Output the [X, Y] coordinate of the center of the cell containing the given text.  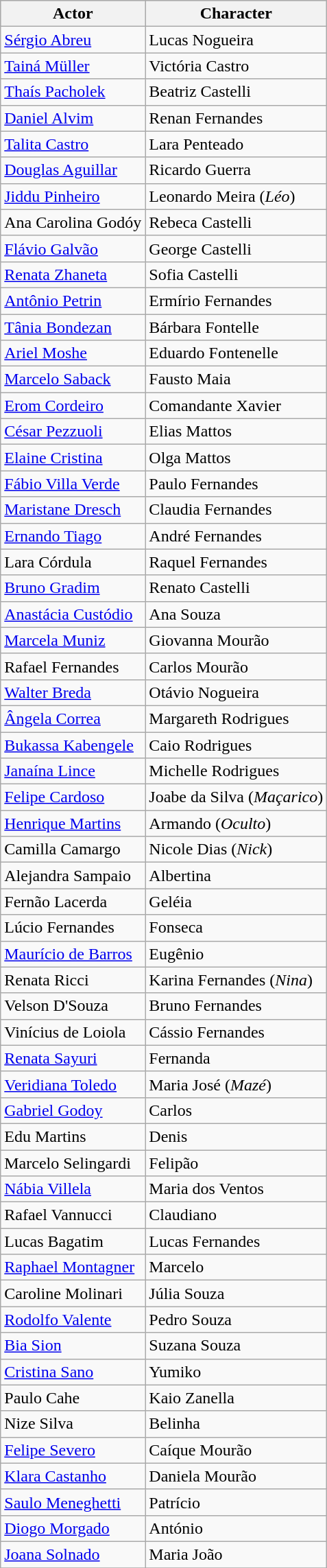
Bárbara Fontelle [236, 327]
Joabe da Silva (Maçarico) [236, 797]
Caroline Molinari [73, 1294]
Ana Souza [236, 614]
Character [236, 14]
Antônio Petrin [73, 301]
Albertina [236, 876]
Erom Cordeiro [73, 406]
Anastácia Custódio [73, 614]
Bruno Gradim [73, 588]
André Fernandes [236, 536]
Joana Solnado [73, 1554]
Diogo Morgado [73, 1528]
Felipão [236, 1163]
Raquel Fernandes [236, 562]
Nize Silva [73, 1424]
Claudiano [236, 1215]
Rafael Fernandes [73, 666]
Lara Penteado [236, 144]
Fausto Maia [236, 379]
Vinícius de Loiola [73, 1032]
Nábia Villela [73, 1189]
Beatriz Castelli [236, 92]
Ana Carolina Godóy [73, 222]
Júlia Souza [236, 1294]
Cristina Sano [73, 1372]
Tânia Bondezan [73, 327]
Lúcio Fernandes [73, 928]
Actor [73, 14]
Alejandra Sampaio [73, 876]
Maria João [236, 1554]
Ariel Moshe [73, 353]
Leonardo Meira (Léo) [236, 196]
Ricardo Guerra [236, 170]
Comandante Xavier [236, 406]
Sérgio Abreu [73, 40]
Jiddu Pinheiro [73, 196]
Marcelo Saback [73, 379]
Carlos [236, 1110]
Paulo Cahe [73, 1398]
Belinha [236, 1424]
António [236, 1528]
Velson D'Souza [73, 1006]
Douglas Aguillar [73, 170]
Veridiana Toledo [73, 1084]
Lucas Nogueira [236, 40]
Fábio Villa Verde [73, 484]
Renata Sayuri [73, 1058]
Felipe Cardoso [73, 797]
Janaína Lince [73, 771]
Victória Castro [236, 66]
Walter Breda [73, 692]
Fonseca [236, 928]
George Castelli [236, 248]
Karina Fernandes (Nina) [236, 980]
Denis [236, 1136]
Suzana Souza [236, 1346]
Marcelo [236, 1267]
Renato Castelli [236, 588]
Raphael Montagner [73, 1267]
Eduardo Fontenelle [236, 353]
Saulo Meneghetti [73, 1502]
Rodolfo Valente [73, 1320]
Bia Sion [73, 1346]
Fernanda [236, 1058]
Renata Zhaneta [73, 274]
Caio Rodrigues [236, 745]
César Pezzuoli [73, 432]
Talita Castro [73, 144]
Lucas Bagatim [73, 1241]
Maria José (Mazé) [236, 1084]
Tainá Müller [73, 66]
Geléia [236, 902]
Fernão Lacerda [73, 902]
Kaio Zanella [236, 1398]
Felipe Severo [73, 1450]
Caíque Mourão [236, 1450]
Otávio Nogueira [236, 692]
Michelle Rodrigues [236, 771]
Olga Mattos [236, 458]
Lara Córdula [73, 562]
Renan Fernandes [236, 118]
Ernando Tiago [73, 536]
Maristane Dresch [73, 510]
Nicole Dias (Nick) [236, 850]
Patrício [236, 1502]
Giovanna Mourão [236, 640]
Elias Mattos [236, 432]
Maria dos Ventos [236, 1189]
Lucas Fernandes [236, 1241]
Ângela Correa [73, 718]
Marcelo Selingardi [73, 1163]
Klara Castanho [73, 1476]
Carlos Mourão [236, 666]
Elaine Cristina [73, 458]
Gabriel Godoy [73, 1110]
Henrique Martins [73, 823]
Margareth Rodrigues [236, 718]
Ermírio Fernandes [236, 301]
Rafael Vannucci [73, 1215]
Claudia Fernandes [236, 510]
Armando (Oculto) [236, 823]
Flávio Galvão [73, 248]
Bukassa Kabengele [73, 745]
Cássio Fernandes [236, 1032]
Bruno Fernandes [236, 1006]
Rebeca Castelli [236, 222]
Daniel Alvim [73, 118]
Thaís Pacholek [73, 92]
Sofia Castelli [236, 274]
Maurício de Barros [73, 954]
Renata Ricci [73, 980]
Marcela Muniz [73, 640]
Daniela Mourão [236, 1476]
Paulo Fernandes [236, 484]
Edu Martins [73, 1136]
Camilla Camargo [73, 850]
Yumiko [236, 1372]
Eugênio [236, 954]
Pedro Souza [236, 1320]
